Find where the given text appears and provide that cell's center as [X, Y] coordinate. 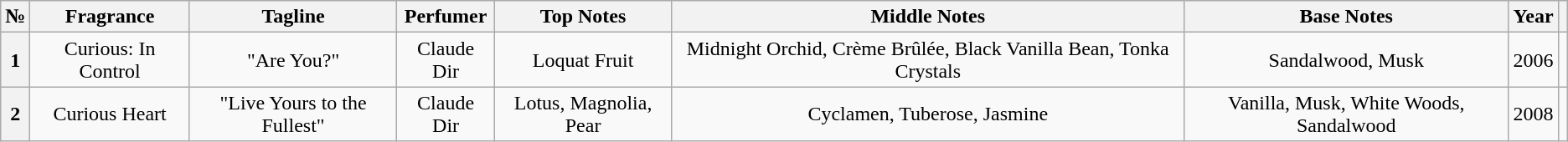
Base Notes [1346, 17]
Perfumer [446, 17]
Year [1533, 17]
"Live Yours to the Fullest" [293, 114]
Loquat Fruit [583, 60]
Vanilla, Musk, White Woods, Sandalwood [1346, 114]
№ [15, 17]
Fragrance [110, 17]
2006 [1533, 60]
Lotus, Magnolia, Pear [583, 114]
Middle Notes [928, 17]
Tagline [293, 17]
Midnight Orchid, Crème Brûlée, Black Vanilla Bean, Tonka Crystals [928, 60]
Sandalwood, Musk [1346, 60]
2 [15, 114]
Curious Heart [110, 114]
1 [15, 60]
2008 [1533, 114]
Cyclamen, Tuberose, Jasmine [928, 114]
"Are You?" [293, 60]
Curious: In Control [110, 60]
Top Notes [583, 17]
